Locate the cell with the specified text and output its (X, Y) center coordinate. 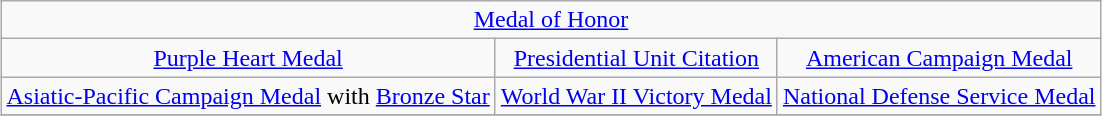
Asiatic-Pacific Campaign Medal with Bronze Star (248, 96)
Presidential Unit Citation (636, 58)
National Defense Service Medal (939, 96)
World War II Victory Medal (636, 96)
American Campaign Medal (939, 58)
Medal of Honor (551, 20)
Purple Heart Medal (248, 58)
